From the cell containing the given text, extract its center point as [x, y] coordinate. 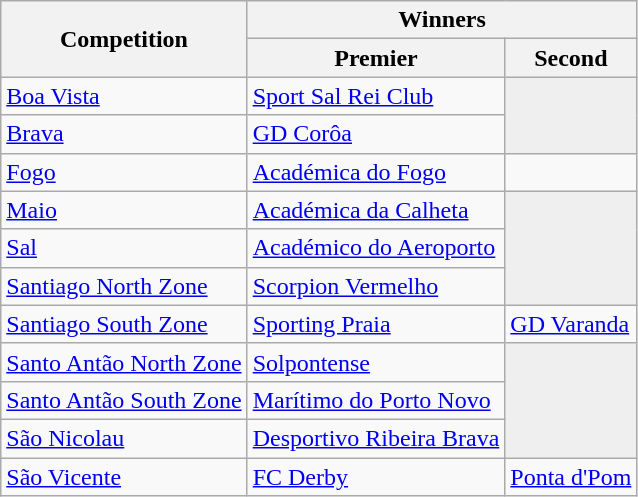
Santiago North Zone [124, 286]
Boa Vista [124, 96]
Académica do Fogo [376, 172]
Maio [124, 210]
Santo Antão North Zone [124, 362]
Académica da Calheta [376, 210]
São Vicente [124, 477]
Fogo [124, 172]
Santo Antão South Zone [124, 400]
Competition [124, 39]
Ponta d'Pom [571, 477]
Santiago South Zone [124, 324]
São Nicolau [124, 438]
Brava [124, 134]
Sport Sal Rei Club [376, 96]
Scorpion Vermelho [376, 286]
Winners [442, 20]
Desportivo Ribeira Brava [376, 438]
Sporting Praia [376, 324]
Sal [124, 248]
GD Varanda [571, 324]
GD Corôa [376, 134]
Premier [376, 58]
Solpontense [376, 362]
FC Derby [376, 477]
Académico do Aeroporto [376, 248]
Second [571, 58]
Marítimo do Porto Novo [376, 400]
